Return (x, y) of the center of cell containing provided text 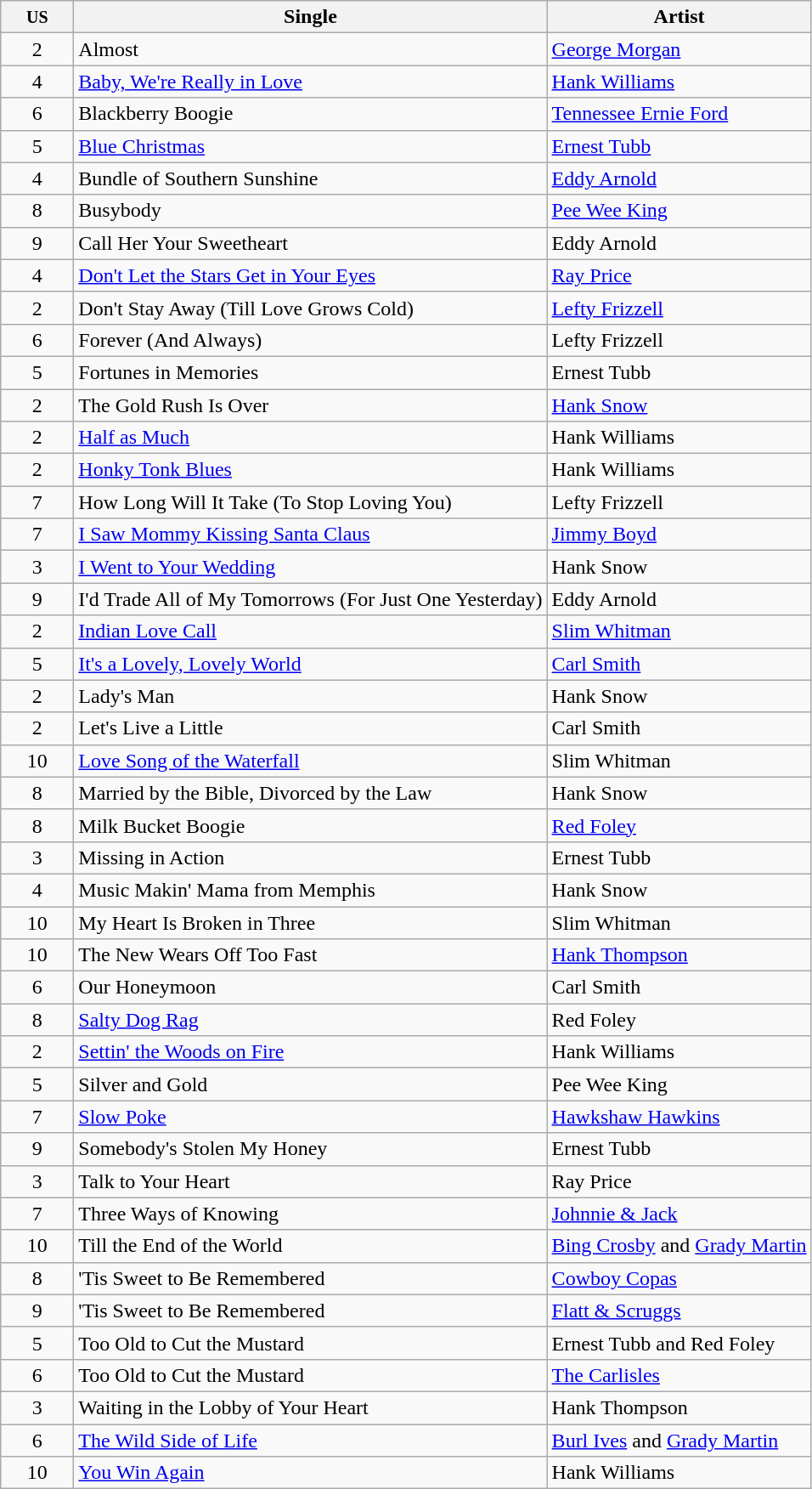
George Morgan (679, 49)
The Gold Rush Is Over (311, 405)
Honky Tonk Blues (311, 470)
Till the End of the World (311, 1246)
Talk to Your Heart (311, 1181)
Tennessee Ernie Ford (679, 114)
It's a Lovely, Lovely World (311, 664)
Flatt & Scruggs (679, 1311)
How Long Will It Take (To Stop Loving You) (311, 502)
Three Ways of Knowing (311, 1214)
Johnnie & Jack (679, 1214)
Almost (311, 49)
My Heart Is Broken in Three (311, 922)
Bundle of Southern Sunshine (311, 178)
Our Honeymoon (311, 988)
I Saw Mommy Kissing Santa Claus (311, 535)
The New Wears Off Too Fast (311, 955)
Busybody (311, 211)
Indian Love Call (311, 631)
Lady's Man (311, 696)
Hawkshaw Hawkins (679, 1117)
Don't Let the Stars Get in Your Eyes (311, 275)
US (37, 17)
Single (311, 17)
Bing Crosby and Grady Martin (679, 1246)
Settin' the Woods on Fire (311, 1052)
Call Her Your Sweetheart (311, 243)
Fortunes in Memories (311, 372)
Artist (679, 17)
Jimmy Boyd (679, 535)
Blackberry Boogie (311, 114)
The Wild Side of Life (311, 1441)
Waiting in the Lobby of Your Heart (311, 1407)
Blue Christmas (311, 146)
Burl Ives and Grady Martin (679, 1441)
I Went to Your Wedding (311, 567)
Silver and Gold (311, 1084)
Salty Dog Rag (311, 1020)
Married by the Bible, Divorced by the Law (311, 793)
You Win Again (311, 1473)
I'd Trade All of My Tomorrows (For Just One Yesterday) (311, 599)
Milk Bucket Boogie (311, 825)
Let's Live a Little (311, 728)
Baby, We're Really in Love (311, 82)
Ernest Tubb and Red Foley (679, 1343)
The Carlisles (679, 1375)
Forever (And Always) (311, 340)
Slow Poke (311, 1117)
Half as Much (311, 438)
Somebody's Stolen My Honey (311, 1149)
Love Song of the Waterfall (311, 761)
Missing in Action (311, 858)
Cowboy Copas (679, 1278)
Don't Stay Away (Till Love Grows Cold) (311, 308)
Music Makin' Mama from Memphis (311, 890)
